For the text-containing cell, return its midpoint in [X, Y] coordinate format. 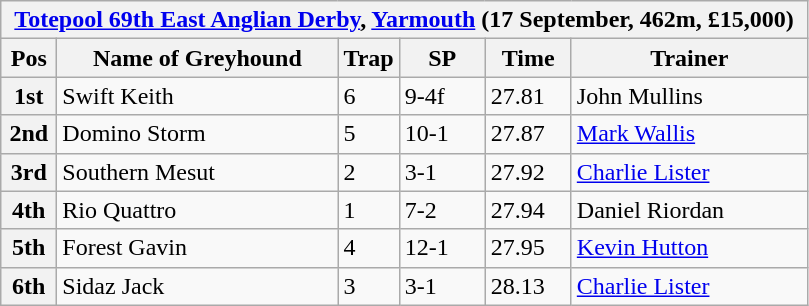
2nd [29, 134]
27.81 [528, 96]
Trainer [689, 58]
12-1 [442, 248]
4th [29, 210]
Domino Storm [198, 134]
Rio Quattro [198, 210]
Totepool 69th East Anglian Derby, Yarmouth (17 September, 462m, £15,000) [404, 20]
6 [368, 96]
Forest Gavin [198, 248]
28.13 [528, 286]
5 [368, 134]
7-2 [442, 210]
3rd [29, 172]
1st [29, 96]
27.87 [528, 134]
27.95 [528, 248]
27.92 [528, 172]
Kevin Hutton [689, 248]
10-1 [442, 134]
Daniel Riordan [689, 210]
1 [368, 210]
27.94 [528, 210]
5th [29, 248]
Trap [368, 58]
3 [368, 286]
SP [442, 58]
6th [29, 286]
Sidaz Jack [198, 286]
Swift Keith [198, 96]
9-4f [442, 96]
Time [528, 58]
2 [368, 172]
Name of Greyhound [198, 58]
Southern Mesut [198, 172]
Pos [29, 58]
John Mullins [689, 96]
4 [368, 248]
Mark Wallis [689, 134]
